Provide the (x, y) coordinate of the cell's center where the given text is located.  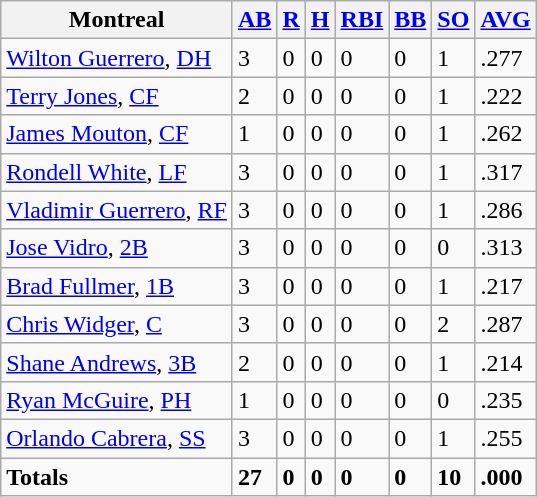
AVG (506, 20)
.262 (506, 134)
Brad Fullmer, 1B (117, 286)
.222 (506, 96)
SO (454, 20)
Ryan McGuire, PH (117, 400)
Shane Andrews, 3B (117, 362)
Wilton Guerrero, DH (117, 58)
Montreal (117, 20)
RBI (362, 20)
Orlando Cabrera, SS (117, 438)
H (320, 20)
.000 (506, 477)
James Mouton, CF (117, 134)
.255 (506, 438)
.313 (506, 248)
.214 (506, 362)
Jose Vidro, 2B (117, 248)
Totals (117, 477)
.217 (506, 286)
AB (254, 20)
10 (454, 477)
.317 (506, 172)
Chris Widger, C (117, 324)
Vladimir Guerrero, RF (117, 210)
Terry Jones, CF (117, 96)
Rondell White, LF (117, 172)
BB (410, 20)
.286 (506, 210)
.235 (506, 400)
27 (254, 477)
.287 (506, 324)
.277 (506, 58)
R (291, 20)
